Output the (x, y) coordinate of the center of the cell containing the given text.  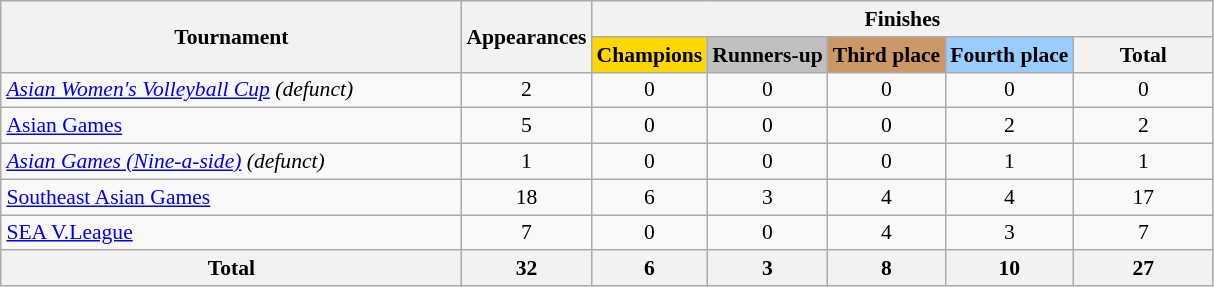
Asian Women's Volleyball Cup (defunct) (231, 90)
Runners-up (767, 55)
32 (526, 269)
5 (526, 126)
Fourth place (1009, 55)
Asian Games (Nine-a-side) (defunct) (231, 162)
Appearances (526, 36)
17 (1143, 197)
8 (886, 269)
27 (1143, 269)
Third place (886, 55)
Asian Games (231, 126)
10 (1009, 269)
Southeast Asian Games (231, 197)
18 (526, 197)
SEA V.League (231, 233)
Champions (650, 55)
Finishes (903, 19)
Tournament (231, 36)
